Output the [X, Y] coordinate of the center of the cell containing the given text.  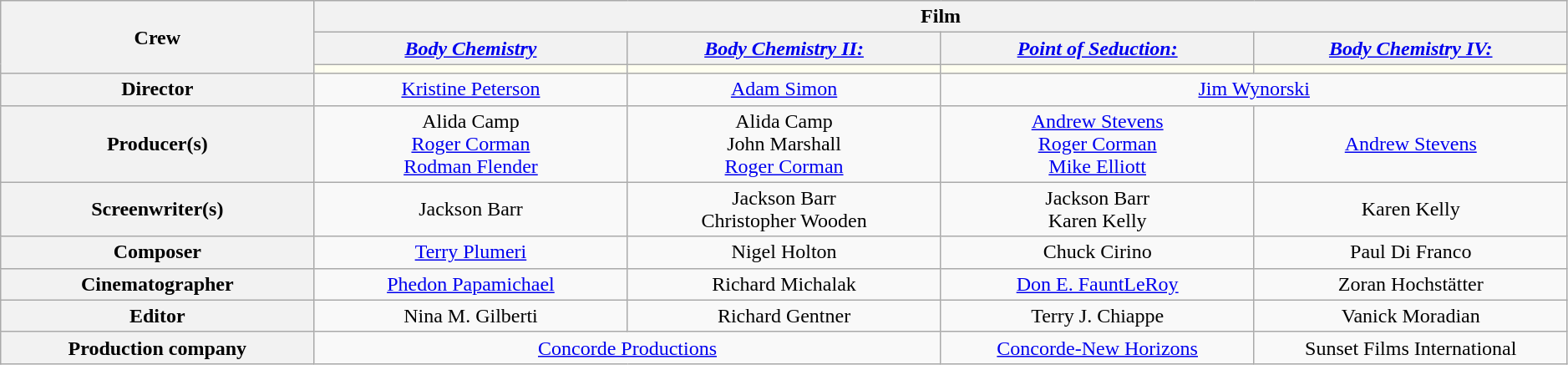
Karen Kelly [1410, 209]
Editor [157, 316]
Nigel Holton [784, 252]
Body Chemistry II: [784, 48]
Phedon Papamichael [471, 284]
Don E. FauntLeRoy [1098, 284]
Terry J. Chiappe [1098, 316]
Adam Simon [784, 89]
Paul Di Franco [1410, 252]
Jackson Barr [471, 209]
Alida CampRoger CormanRodman Flender [471, 144]
Zoran Hochstätter [1410, 284]
Cinematographer [157, 284]
Jackson BarrChristopher Wooden [784, 209]
Andrew Stevens [1410, 144]
Jackson BarrKaren Kelly [1098, 209]
Director [157, 89]
Jim Wynorski [1254, 89]
Nina M. Gilberti [471, 316]
Richard Michalak [784, 284]
Production company [157, 347]
Sunset Films International [1410, 347]
Producer(s) [157, 144]
Concorde Productions [627, 347]
Body Chemistry IV: [1410, 48]
Terry Plumeri [471, 252]
Concorde-New Horizons [1098, 347]
Composer [157, 252]
Chuck Cirino [1098, 252]
Andrew StevensRoger CormanMike Elliott [1098, 144]
Vanick Moradian [1410, 316]
Crew [157, 37]
Point of Seduction: [1098, 48]
Screenwriter(s) [157, 209]
Body Chemistry [471, 48]
Kristine Peterson [471, 89]
Richard Gentner [784, 316]
Alida CampJohn MarshallRoger Corman [784, 144]
Film [941, 17]
